Capture the cell that displays the provided text and extract its [x, y] central coordinate. 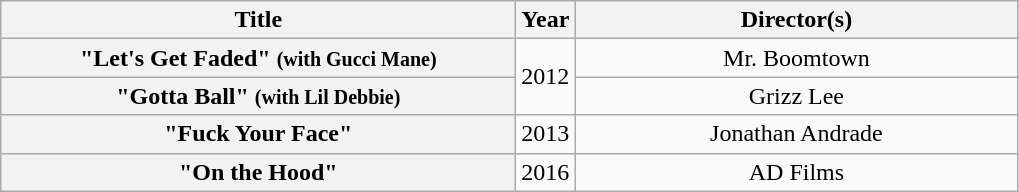
"On the Hood" [258, 172]
Title [258, 20]
Mr. Boomtown [796, 58]
"Gotta Ball" (with Lil Debbie) [258, 96]
Director(s) [796, 20]
Jonathan Andrade [796, 134]
2012 [546, 77]
AD Films [796, 172]
"Fuck Your Face" [258, 134]
Year [546, 20]
"Let's Get Faded" (with Gucci Mane) [258, 58]
2013 [546, 134]
2016 [546, 172]
Grizz Lee [796, 96]
